Output the [x, y] coordinate of the center of the cell containing the given text.  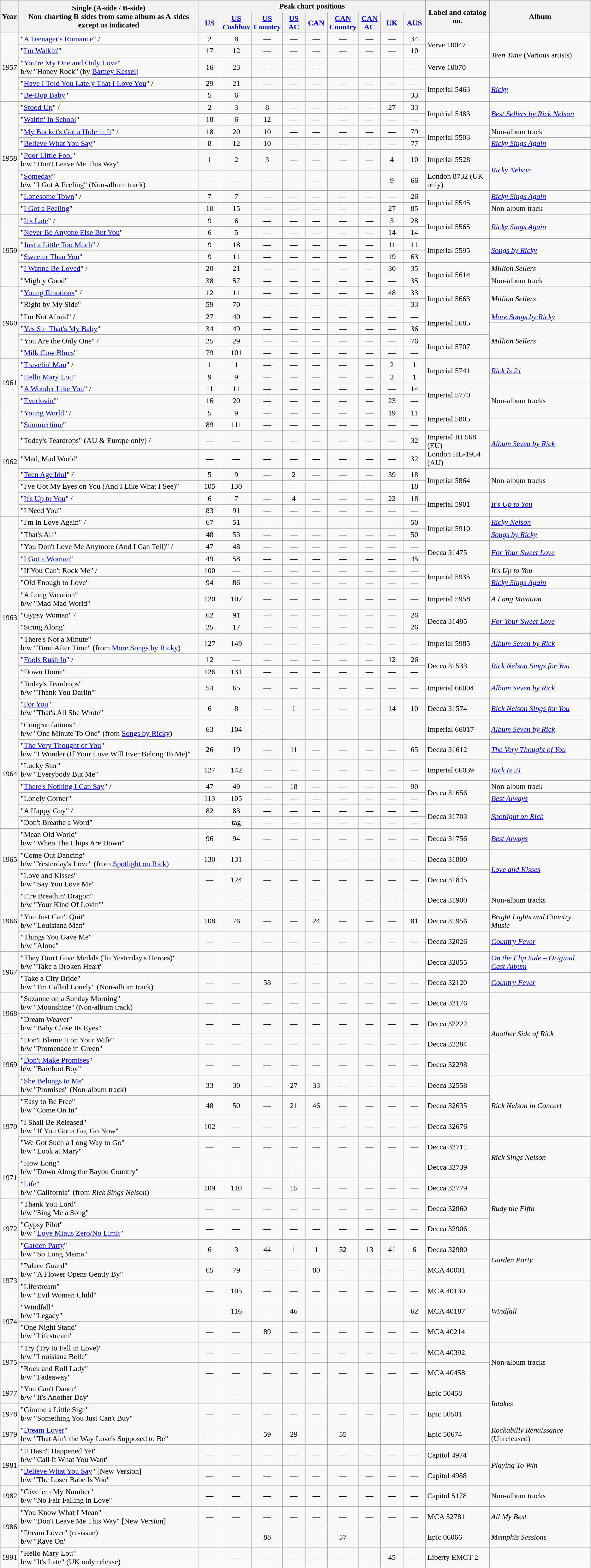
"Stood Up" / [109, 107]
"Lucky Star"b/w "Everybody But Me" [109, 770]
"You're My One and Only Love"b/w "Honey Rock" (by Barney Kessel) [109, 67]
"Windfall"b/w "Legacy" [109, 1311]
"Today's Teardrops" (AU & Europe only) / [109, 440]
"Someday"b/w "I Got A Feeling" (Non-album track) [109, 180]
1964 [9, 773]
Imperial 66039 [457, 770]
"Yes Sir, That's My Baby" [109, 329]
Decca 32906 [457, 1229]
1965 [9, 859]
USCountry [267, 23]
Decca 31533 [457, 666]
1982 [9, 1496]
Rudy the Fifth [540, 1208]
107 [236, 599]
101 [236, 353]
Decca 31900 [457, 900]
Imperial 5910 [457, 528]
Verve 10070 [457, 67]
22 [392, 498]
"Life"b/w "California" (from Rick Sings Nelson) [109, 1188]
"Be-Bop Baby" [109, 95]
Decca 32635 [457, 1106]
The Very Thought of You [540, 749]
1974 [9, 1321]
"Gimme a Little Sign"b/w "Something You Just Can't Buy" [109, 1414]
111 [236, 425]
"Summertime" [109, 425]
Decca 32298 [457, 1064]
Rockabilly Renaissance (Unreleased) [540, 1434]
1957 [9, 67]
Decca 32026 [457, 941]
MCA 52781 [457, 1517]
1966 [9, 921]
1959 [9, 251]
77 [414, 143]
Imperial 5805 [457, 419]
Peak chart positions [312, 6]
Capitol 4988 [457, 1476]
"A Long Vacation"b/w "Mad Mad World" [109, 599]
"A Happy Guy" / [109, 810]
Epic 50674 [457, 1434]
1986 [9, 1527]
MCA 40130 [457, 1291]
AUS [414, 23]
Garden Party [540, 1260]
"Lifestream"b/w "Evil Woman Child" [109, 1291]
"You Know What I Mean"b/w "Don't Leave Me This Way" [New Version] [109, 1517]
"Today's Teardrops"b/w "Thank You Darlin'" [109, 688]
Imperial 66004 [457, 688]
All My Best [540, 1517]
"I'm Walkin'" [109, 51]
"You Are the Only One" / [109, 341]
Epic 50458 [457, 1393]
"My Bucket's Got a Hole in It" / [109, 131]
24 [316, 921]
Imperial 5901 [457, 504]
"Mad, Mad World" [109, 459]
"Take a City Bride"b/w "I'm Called Lonely" (Non-album track) [109, 982]
1978 [9, 1414]
"Dream Weaver"b/w "Baby Close Its Eyes" [109, 1023]
96 [210, 838]
"Lonely Corner" [109, 798]
Decca 32284 [457, 1044]
"Young World" / [109, 413]
US [210, 23]
109 [210, 1188]
Imperial 5958 [457, 599]
"Dream Lover" (re-issue)b/w "Rave On" [109, 1537]
"Don't Breathe a Word" [109, 822]
"Don't Blame It on Your Wife"b/w "Promenade in Green" [109, 1044]
"I'm Not Afraid" / [109, 317]
Intakes [540, 1404]
39 [392, 474]
"That's All" [109, 534]
Decca 31656 [457, 792]
"Everlovin'" [109, 401]
More Songs by Ricky [540, 317]
"Fire Breathin' Dragon"b/w "Your Kind Of Lovin'" [109, 900]
CANCountry [343, 23]
53 [236, 534]
"Mean Old World"b/w "When The Chips Are Down" [109, 838]
Decca 32980 [457, 1249]
MCA 40458 [457, 1373]
1979 [9, 1434]
Decca 31845 [457, 880]
"Just a Little Too Much" / [109, 245]
MCA 40214 [457, 1332]
66 [414, 180]
MCA 40001 [457, 1270]
"You Don't Love Me Anymore (And I Can Tell)" / [109, 546]
Imperial 5545 [457, 203]
142 [236, 770]
"Suzanne on a Sunday Morning"b/w "Moonshine" (Non-album track) [109, 1003]
Imperial 5483 [457, 113]
113 [210, 798]
102 [210, 1126]
UK [392, 23]
"Right by My Side" [109, 305]
"Down Home" [109, 672]
Decca 31475 [457, 552]
Imperial 5741 [457, 371]
Imperial IH 568 (EU)London HL-1954 (AU) [457, 450]
149 [236, 643]
28 [414, 221]
Love and Kisses [540, 870]
"They Don't Give Medals (To Yesterday's Heroes)"b/w "Take a Broken Heart" [109, 962]
"It's Up to You" / [109, 498]
Decca 31703 [457, 816]
Imperial 5528 [457, 160]
70 [236, 305]
MCA 40187 [457, 1311]
"Believe What You Say" [109, 143]
"Poor Little Fool"b/w "Don't Leave Me This Way" [109, 160]
Year [9, 16]
Spotlight on Rick [540, 816]
A Long Vacation [540, 599]
1963 [9, 617]
USCashbox [236, 23]
Imperial 5463 [457, 89]
"Things You Gave Me"b/w "Alone" [109, 941]
1960 [9, 323]
Imperial 5770 [457, 395]
"Easy to Be Free"b/w "Come On In" [109, 1106]
"Gypsy Woman" / [109, 615]
"One Night Stand"b/w "Lifestream" [109, 1332]
Rick Sings Nelson [540, 1157]
Decca 31800 [457, 859]
"There's Nothing I Can Say" / [109, 786]
Decca 31574 [457, 708]
"Come Out Dancing"b/w "Yesterday's Love" (from Spotlight on Rick) [109, 859]
Liberty EMCT 2 [457, 1558]
CANAC [369, 23]
"A Teenager's Romance" / [109, 39]
1970 [9, 1126]
"I've Got My Eyes on You (And I Like What I See)" [109, 486]
Epic 50501 [457, 1414]
1962 [9, 462]
54 [210, 688]
Capitol 4974 [457, 1455]
"Travelin' Man" / [109, 365]
55 [343, 1434]
Verve 10047 [457, 45]
41 [392, 1249]
"Milk Cow Blues" [109, 353]
85 [414, 209]
1981 [9, 1465]
Imperial 5707 [457, 347]
"If You Can't Rock Me" / [109, 570]
36 [414, 329]
Ricky [540, 89]
tag [236, 822]
"Give 'em My Number"b/w "No Fair Falling in Love" [109, 1496]
"Lonesome Town" / [109, 197]
82 [210, 810]
"There's Not a Minute"b/w "Time After Time" (from More Songs by Ricky) [109, 643]
"Hello Mary Lou" [109, 377]
1972 [9, 1229]
Decca 32676 [457, 1126]
Imperial 5663 [457, 299]
Decca 32711 [457, 1147]
"Believe What You Say" [New Version] b/w "The Loser Babe Is You" [109, 1476]
116 [236, 1311]
"Young Emotions" / [109, 293]
Decca 31495 [457, 621]
90 [414, 786]
"Dream Lover"b/w "That Ain't the Way Love's Supposed to Be" [109, 1434]
"I Shall Be Released"b/w "If You Gotta Go, Go Now" [109, 1126]
Memphis Sessions [540, 1537]
"It Hasn't Happened Yet"b/w "Call It What You Want" [109, 1455]
"Old Enough to Love" [109, 582]
"I Wanna Be Loved" / [109, 269]
"String Along" [109, 627]
Imperial 5595 [457, 251]
38 [210, 281]
"Rock and Roll Lady"b/w "Fadeaway" [109, 1373]
"Mighty Good" [109, 281]
"Have I Told You Lately That I Love You" / [109, 83]
80 [316, 1270]
100 [210, 570]
"I'm in Love Again" / [109, 522]
Another Side of Rick [540, 1034]
1961 [9, 383]
"She Belongs to Me"b/w "Promises" (Non-album track) [109, 1085]
On the Flip Side – Original Cast Album [540, 962]
"For You"b/w "That's All She Wrote" [109, 708]
13 [369, 1249]
67 [210, 522]
Decca 31612 [457, 749]
"We Got Such a Long Way to Go"b/w "Look at Mary" [109, 1147]
1968 [9, 1013]
Windfall [540, 1311]
Decca 32739 [457, 1167]
Bright Lights and Country Music [540, 921]
108 [210, 921]
"The Very Thought of You"b/w "I Wonder (If Your Love Will Ever Belong To Me)" [109, 749]
1971 [9, 1177]
Imperial 5685 [457, 323]
"Love and Kisses"b/w "Say You Love Me" [109, 880]
81 [414, 921]
"Waitin' In School" [109, 119]
"A Wonder Like You" / [109, 389]
120 [210, 599]
Decca 31756 [457, 838]
Single (A-side / B-side)Non-charting B-sides from same album as A-sides except as indicated [109, 16]
1991 [9, 1558]
Decca 32055 [457, 962]
Decca 32176 [457, 1003]
1975 [9, 1362]
"Try (Try to Fall in Love)"b/w "Louisiana Belle" [109, 1352]
1977 [9, 1393]
Playing To Win [540, 1465]
"Teen Age Idol" / [109, 474]
Epic 06066 [457, 1537]
"Don't Make Promises"b/w "Barefoot Boy" [109, 1064]
Decca 32779 [457, 1188]
1969 [9, 1064]
MCA 40392 [457, 1352]
40 [236, 317]
1958 [9, 158]
"It's Late" / [109, 221]
86 [236, 582]
Teen Time (Various artists) [540, 55]
"Never Be Anyone Else But You" [109, 233]
London 8732 (UK only) [457, 180]
Decca 32120 [457, 982]
"Palace Guard"b/w "A Flower Opens Gently By" [109, 1270]
Rick Nelson in Concert [540, 1106]
51 [236, 522]
"I Got a Feeling" [109, 209]
USAC [294, 23]
1973 [9, 1280]
"How Long"b/w "Down Along the Bayou Country" [109, 1167]
Capitol 5178 [457, 1496]
Imperial 5614 [457, 275]
Imperial 66017 [457, 729]
Decca 32222 [457, 1023]
Imperial 5864 [457, 480]
110 [236, 1188]
"Fools Rush In" / [109, 660]
Imperial 5565 [457, 227]
126 [210, 672]
Decca 32558 [457, 1085]
"Thank You Lord"b/w "Sing Me a Song" [109, 1208]
Best Sellers by Rick Nelson [540, 113]
Imperial 5985 [457, 643]
Imperial 5503 [457, 137]
Decca 31956 [457, 921]
"You Just Can't Quit"b/w "Louisiana Man" [109, 921]
Album [540, 16]
"Congratulations"b/w "One Minute To One" (from Songs by Ricky) [109, 729]
124 [236, 880]
"Sweeter Than You" [109, 257]
"I Got a Woman" [109, 558]
"Garden Party"b/w "So Long Mama" [109, 1249]
Imperial 5935 [457, 576]
Label and catalog no. [457, 16]
"I Need You" [109, 510]
104 [236, 729]
CAN [316, 23]
88 [267, 1537]
52 [343, 1249]
"Gypsy Pilot"b/w "Love Minus Zero/No Limit" [109, 1229]
Decca 32860 [457, 1208]
"You Can't Dance"b/w "It's Another Day" [109, 1393]
44 [267, 1249]
"Hello Mary Lou"b/w "It's Late" (UK only release) [109, 1558]
1967 [9, 972]
